Determine the (X, Y) coordinate at the center of the cell enclosing the given text.  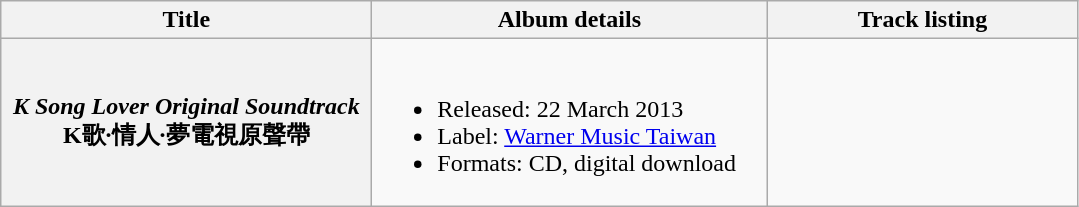
Title (186, 20)
Track listing (922, 20)
K Song Lover Original Soundtrack K歌·情人·夢電視原聲帶 (186, 122)
Album details (570, 20)
Released: 22 March 2013Label: Warner Music TaiwanFormats: CD, digital download (570, 122)
